Search for the cell housing the specified text and yield its [X, Y] center coordinate. 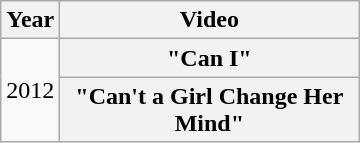
"Can I" [210, 58]
Video [210, 20]
Year [30, 20]
"Can't a Girl Change Her Mind" [210, 110]
2012 [30, 90]
